Output the (x, y) coordinate of the center of the cell containing the given text.  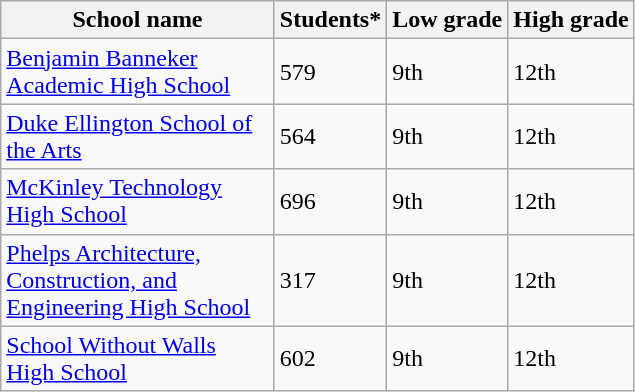
579 (330, 72)
Benjamin Banneker Academic High School (138, 72)
Duke Ellington School of the Arts (138, 136)
Phelps Architecture, Construction, and Engineering High School (138, 280)
602 (330, 358)
School Without Walls High School (138, 358)
School name (138, 20)
564 (330, 136)
High grade (571, 20)
Students* (330, 20)
McKinley Technology High School (138, 202)
Low grade (448, 20)
696 (330, 202)
317 (330, 280)
